From the cell containing the given text, extract its center point as [x, y] coordinate. 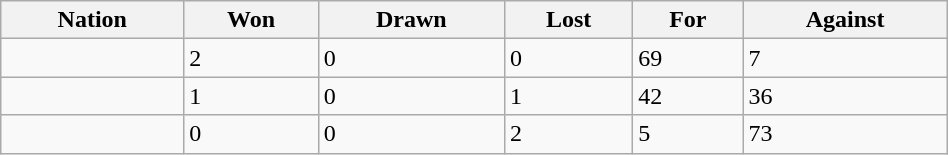
Nation [92, 20]
For [688, 20]
36 [845, 96]
5 [688, 134]
Drawn [411, 20]
7 [845, 58]
42 [688, 96]
Won [252, 20]
Lost [568, 20]
69 [688, 58]
73 [845, 134]
Against [845, 20]
